Search for the cell housing the specified text and yield its [x, y] center coordinate. 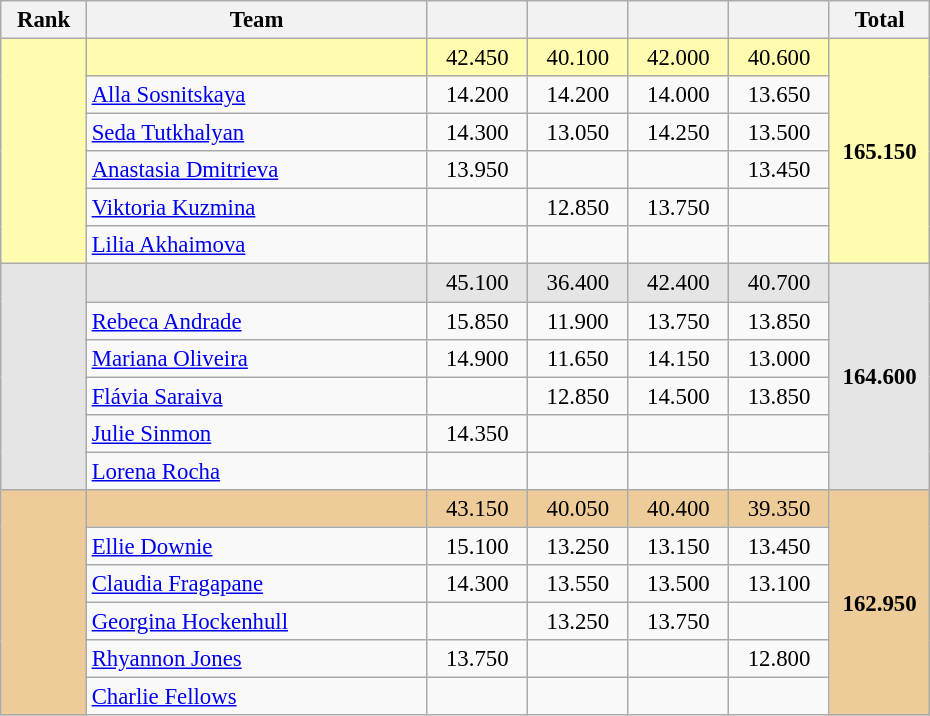
Georgina Hockenhull [256, 621]
42.400 [678, 283]
13.950 [478, 170]
14.000 [678, 95]
36.400 [578, 283]
Charlie Fellows [256, 697]
39.350 [780, 509]
165.150 [880, 152]
14.900 [478, 358]
Rhyannon Jones [256, 659]
Rank [44, 20]
Lilia Akhaimova [256, 245]
42.450 [478, 58]
Claudia Fragapane [256, 584]
13.000 [780, 358]
40.100 [578, 58]
42.000 [678, 58]
Total [880, 20]
164.600 [880, 377]
Anastasia Dmitrieva [256, 170]
40.400 [678, 509]
Mariana Oliveira [256, 358]
15.100 [478, 546]
13.150 [678, 546]
Julie Sinmon [256, 433]
Flávia Saraiva [256, 396]
12.800 [780, 659]
45.100 [478, 283]
Team [256, 20]
15.850 [478, 321]
11.650 [578, 358]
13.550 [578, 584]
13.050 [578, 133]
Viktoria Kuzmina [256, 208]
162.950 [880, 603]
11.900 [578, 321]
Alla Sosnitskaya [256, 95]
14.350 [478, 433]
43.150 [478, 509]
13.650 [780, 95]
13.100 [780, 584]
Ellie Downie [256, 546]
Lorena Rocha [256, 471]
40.700 [780, 283]
40.600 [780, 58]
Rebeca Andrade [256, 321]
14.500 [678, 396]
14.250 [678, 133]
14.150 [678, 358]
40.050 [578, 509]
Seda Tutkhalyan [256, 133]
